Return the (X, Y) coordinate for the center point of the cell that contains the specified text.  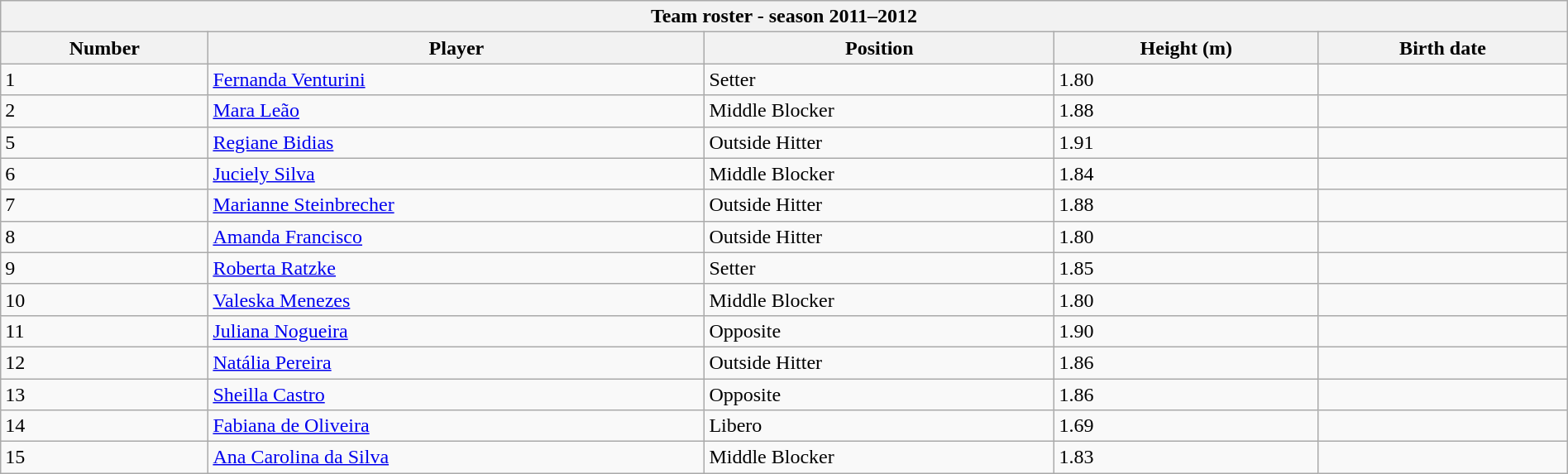
Amanda Francisco (457, 237)
Team roster - season 2011–2012 (784, 17)
Natália Pereira (457, 362)
2 (104, 111)
Ana Carolina da Silva (457, 457)
1.85 (1186, 268)
1.90 (1186, 331)
Sheilla Castro (457, 395)
6 (104, 174)
Roberta Ratzke (457, 268)
Libero (880, 426)
1 (104, 79)
1.91 (1186, 142)
Fabiana de Oliveira (457, 426)
1.69 (1186, 426)
12 (104, 362)
Player (457, 48)
15 (104, 457)
Birth date (1443, 48)
7 (104, 205)
Mara Leão (457, 111)
Regiane Bidias (457, 142)
Juciely Silva (457, 174)
14 (104, 426)
5 (104, 142)
Juliana Nogueira (457, 331)
11 (104, 331)
10 (104, 299)
Number (104, 48)
8 (104, 237)
Position (880, 48)
9 (104, 268)
Marianne Steinbrecher (457, 205)
Fernanda Venturini (457, 79)
13 (104, 395)
Height (m) (1186, 48)
1.84 (1186, 174)
Valeska Menezes (457, 299)
1.83 (1186, 457)
